Provide the [X, Y] coordinate of the cell's center where the given text is located.  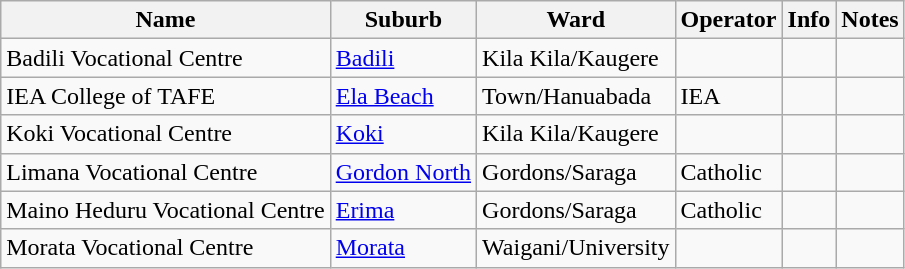
Koki Vocational Centre [166, 134]
Morata [403, 248]
Suburb [403, 20]
Badili [403, 58]
Name [166, 20]
IEA [728, 96]
Gordon North [403, 172]
Ward [576, 20]
Morata Vocational Centre [166, 248]
Koki [403, 134]
Badili Vocational Centre [166, 58]
Waigani/University [576, 248]
Ela Beach [403, 96]
Info [809, 20]
Notes [870, 20]
Maino Heduru Vocational Centre [166, 210]
Town/Hanuabada [576, 96]
Operator [728, 20]
Erima [403, 210]
Limana Vocational Centre [166, 172]
IEA College of TAFE [166, 96]
